For the text-containing cell, return its midpoint in [x, y] coordinate format. 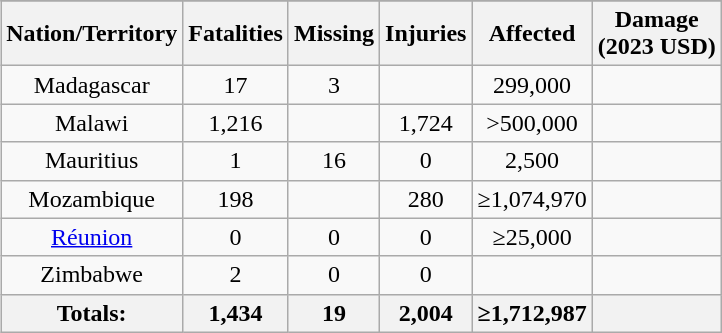
299,000 [532, 85]
17 [236, 85]
2,004 [426, 313]
≥25,000 [532, 237]
Missing [334, 34]
Nation/Territory [92, 34]
1,216 [236, 123]
Mozambique [92, 199]
280 [426, 199]
Madagascar [92, 85]
19 [334, 313]
≥1,074,970 [532, 199]
≥1,712,987 [532, 313]
1 [236, 161]
2 [236, 275]
Totals: [92, 313]
3 [334, 85]
Mauritius [92, 161]
Injuries [426, 34]
Zimbabwe [92, 275]
Réunion [92, 237]
16 [334, 161]
2,500 [532, 161]
1,434 [236, 313]
Fatalities [236, 34]
Affected [532, 34]
>500,000 [532, 123]
Malawi [92, 123]
198 [236, 199]
Damage(2023 USD) [656, 34]
1,724 [426, 123]
